Detect which cell encompasses the target text, then output its [X, Y] center coordinate. 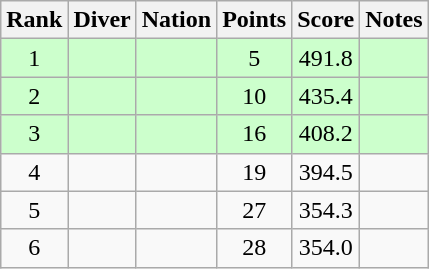
6 [34, 248]
19 [254, 172]
27 [254, 210]
354.3 [326, 210]
Rank [34, 20]
354.0 [326, 248]
4 [34, 172]
394.5 [326, 172]
3 [34, 134]
16 [254, 134]
435.4 [326, 96]
408.2 [326, 134]
Score [326, 20]
Notes [394, 20]
2 [34, 96]
Points [254, 20]
Nation [176, 20]
28 [254, 248]
1 [34, 58]
Diver [102, 20]
491.8 [326, 58]
10 [254, 96]
